Scan for the cell matching the given text and deliver its (x, y) coordinate at center. 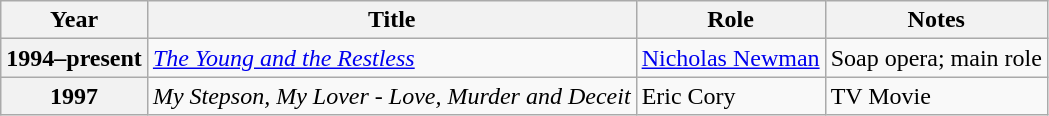
Eric Cory (730, 96)
TV Movie (936, 96)
Nicholas Newman (730, 58)
Soap opera; main role (936, 58)
Title (392, 20)
1994–present (74, 58)
Year (74, 20)
1997 (74, 96)
My Stepson, My Lover - Love, Murder and Deceit (392, 96)
The Young and the Restless (392, 58)
Role (730, 20)
Notes (936, 20)
